Return (x, y) of the center of cell containing provided text 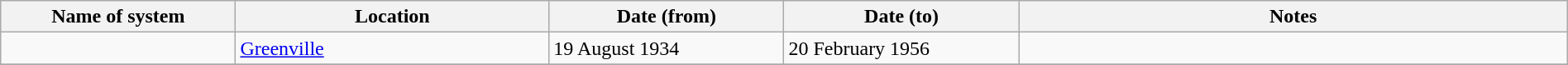
Date (to) (901, 17)
Greenville (392, 48)
Date (from) (667, 17)
Name of system (118, 17)
Notes (1293, 17)
Location (392, 17)
19 August 1934 (667, 48)
20 February 1956 (901, 48)
